Find where the given text appears and provide that cell's center as [X, Y] coordinate. 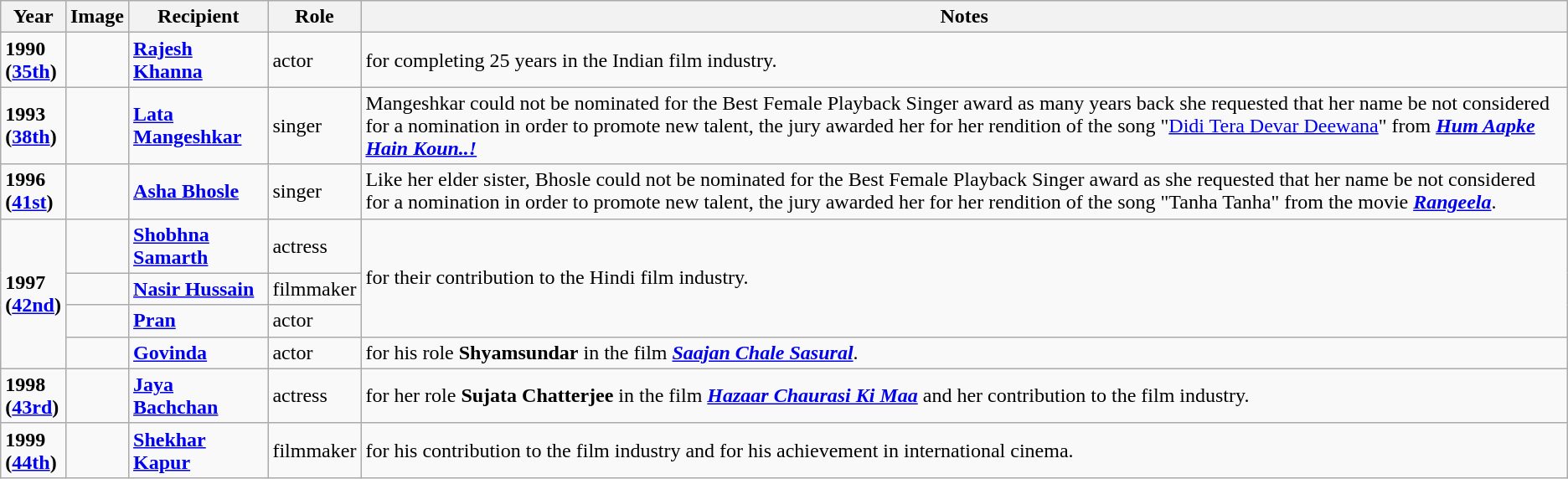
Shobhna Samarth [199, 246]
1996(41st) [34, 191]
Jaya Bachchan [199, 395]
for his contribution to the film industry and for his achievement in international cinema. [964, 451]
Pran [199, 321]
for completing 25 years in the Indian film industry. [964, 60]
Lata Mangeshkar [199, 126]
Recipient [199, 17]
Notes [964, 17]
1990(35th) [34, 60]
Shekhar Kapur [199, 451]
1998(43rd) [34, 395]
Year [34, 17]
Govinda [199, 353]
Asha Bhosle [199, 191]
Role [315, 17]
for her role Sujata Chatterjee in the film Hazaar Chaurasi Ki Maa and her contribution to the film industry. [964, 395]
Rajesh Khanna [199, 60]
Image [97, 17]
1993(38th) [34, 126]
1999(44th) [34, 451]
Nasir Hussain [199, 289]
1997(42nd) [34, 293]
for their contribution to the Hindi film industry. [964, 278]
for his role Shyamsundar in the film Saajan Chale Sasural. [964, 353]
